Scan for the cell matching the given text and deliver its (X, Y) coordinate at center. 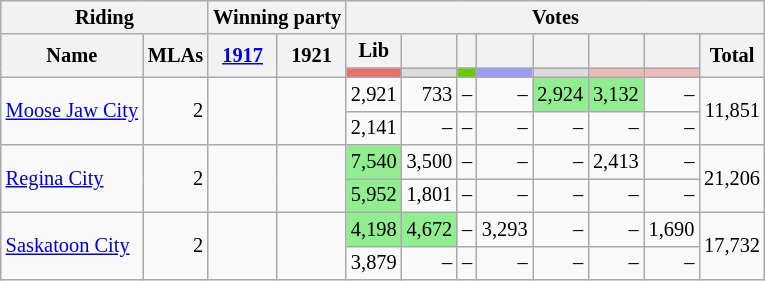
3,293 (505, 229)
Winning party (277, 17)
4,672 (430, 229)
4,198 (374, 229)
733 (430, 94)
3,879 (374, 263)
3,132 (616, 94)
2,141 (374, 128)
17,732 (732, 246)
Total (732, 56)
11,851 (732, 110)
MLAs (176, 56)
2,921 (374, 94)
Moose Jaw City (72, 110)
Votes (556, 17)
1,690 (672, 229)
5,952 (374, 195)
1921 (312, 56)
2,924 (561, 94)
Riding (104, 17)
1917 (242, 56)
Name (72, 56)
Lib (374, 51)
1,801 (430, 195)
Regina City (72, 178)
21,206 (732, 178)
Saskatoon City (72, 246)
2,413 (616, 162)
7,540 (374, 162)
3,500 (430, 162)
